Locate the cell with the specified text and output its (x, y) center coordinate. 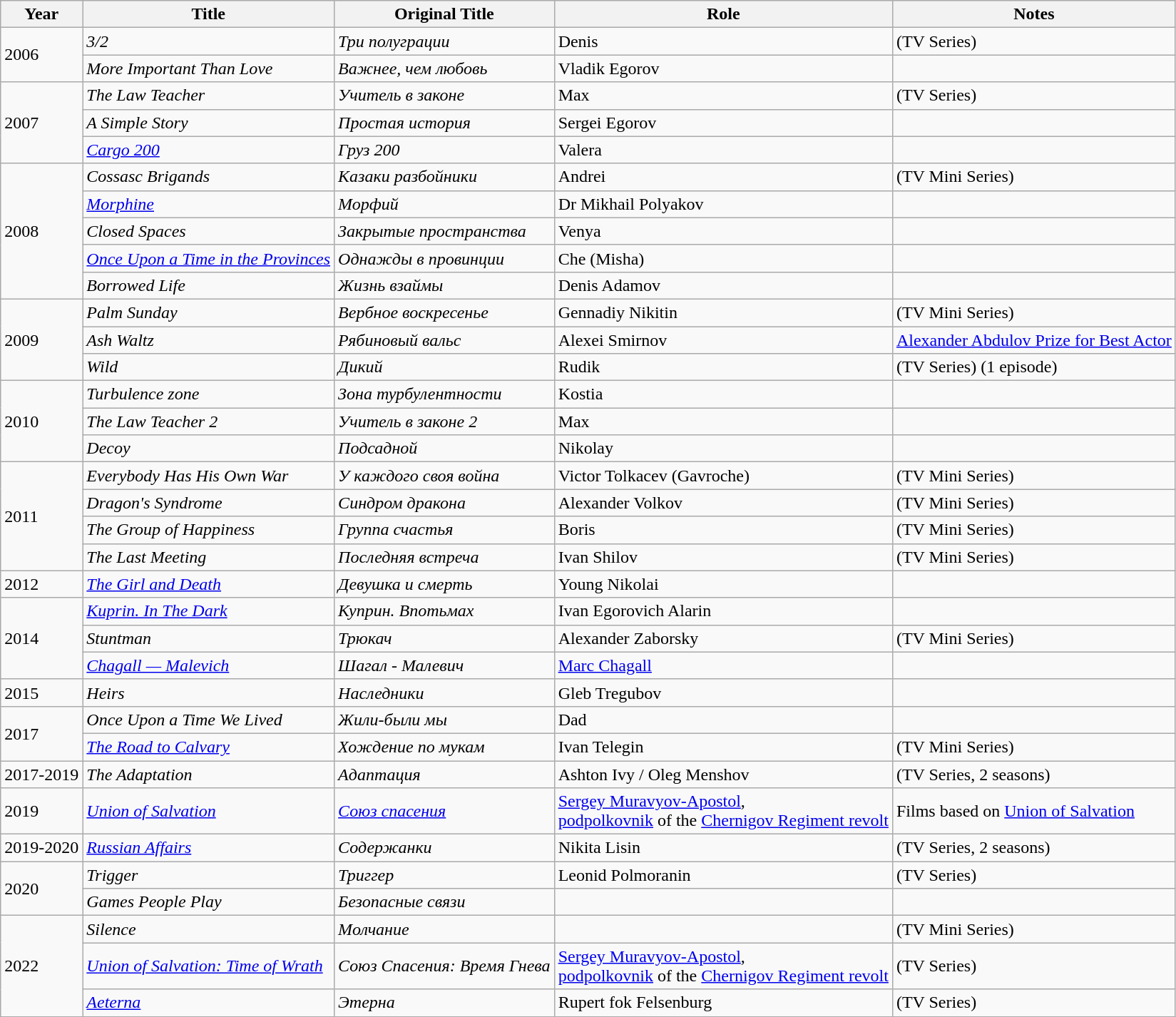
2017-2019 (41, 774)
Rupert fok Felsenburg (723, 1003)
Wild (208, 367)
Trigger (208, 875)
2015 (41, 693)
Turbulence zone (208, 394)
2010 (41, 421)
Che (Misha) (723, 258)
Зона турбулентности (445, 394)
Union of Salvation: Time of Wrath (208, 966)
Young Nikolai (723, 584)
Cargo 200 (208, 150)
Наследники (445, 693)
Aeterna (208, 1003)
Содержанки (445, 848)
Closed Spaces (208, 231)
Этерна (445, 1003)
2009 (41, 339)
Victor Tolkacev (Gavroche) (723, 476)
Andrei (723, 177)
Rudik (723, 367)
Chagall — Malevich (208, 665)
Триггер (445, 875)
Nikita Lisin (723, 848)
2011 (41, 516)
Синдром дракона (445, 503)
2012 (41, 584)
Gennadiy Nikitin (723, 312)
Once Upon a Time in the Provinces (208, 258)
Dad (723, 720)
Морфий (445, 204)
2008 (41, 231)
Три полуграции (445, 41)
More Important Than Love (208, 68)
Silence (208, 929)
Alexander Volkov (723, 503)
Films based on Union of Salvation (1034, 812)
2019-2020 (41, 848)
Дикий (445, 367)
The Road to Calvary (208, 747)
Ivan Telegin (723, 747)
2006 (41, 55)
Borrowed Life (208, 285)
Закрытые пространства (445, 231)
Группа счастья (445, 530)
Russian Affairs (208, 848)
The Adaptation (208, 774)
Everybody Has His Own War (208, 476)
У каждого своя война (445, 476)
Venya (723, 231)
Вербное воскресенье (445, 312)
Простая история (445, 123)
2017 (41, 733)
Kostia (723, 394)
2020 (41, 889)
Ivan Shilov (723, 557)
Казаки разбойники (445, 177)
Груз 200 (445, 150)
2022 (41, 966)
3/2 (208, 41)
Подсадной (445, 449)
Role (723, 14)
Sergei Egorov (723, 123)
Decoy (208, 449)
The Law Teacher (208, 96)
Leonid Polmoranin (723, 875)
(TV Series) (1 episode) (1034, 367)
Palm Sunday (208, 312)
Dr Mikhail Polyakov (723, 204)
Valera (723, 150)
Последняя встреча (445, 557)
Трюкач (445, 638)
Alexei Smirnov (723, 340)
Boris (723, 530)
Alexander Abdulov Prize for Best Actor (1034, 340)
Адаптация (445, 774)
Важнее, чем любовь (445, 68)
Союз спасения (445, 812)
Vladik Egorov (723, 68)
Ashton Ivy / Oleg Menshov (723, 774)
Союз Спасения: Время Гнева (445, 966)
Куприн. Впотьмах (445, 611)
Denis (723, 41)
Шагал - Малевич (445, 665)
Heirs (208, 693)
Nikolay (723, 449)
Cossasc Brigands (208, 177)
Учитель в законе (445, 96)
Mолчание (445, 929)
Marc Chagall (723, 665)
Учитель в законе 2 (445, 421)
Union of Salvation (208, 812)
2014 (41, 638)
Однажды в провинции (445, 258)
Original Title (445, 14)
Denis Adamov (723, 285)
Notes (1034, 14)
The Girl and Death (208, 584)
Ash Waltz (208, 340)
A Simple Story (208, 123)
Alexander Zaborsky (723, 638)
Once Upon a Time We Lived (208, 720)
The Group of Happiness (208, 530)
The Law Teacher 2 (208, 421)
Рябиновый вальс (445, 340)
Девушка и смерть (445, 584)
Gleb Tregubov (723, 693)
Хождение по мукам (445, 747)
Games People Play (208, 902)
Безопасные связи (445, 902)
Morphine (208, 204)
The Last Meeting (208, 557)
2007 (41, 123)
Kuprin. In The Dark (208, 611)
Жизнь взаймы (445, 285)
Ivan Egorovich Alarin (723, 611)
Title (208, 14)
Dragon's Syndrome (208, 503)
2019 (41, 812)
Stuntman (208, 638)
Year (41, 14)
Жили-были мы (445, 720)
